Output the [x, y] coordinate of the center of the cell containing the given text.  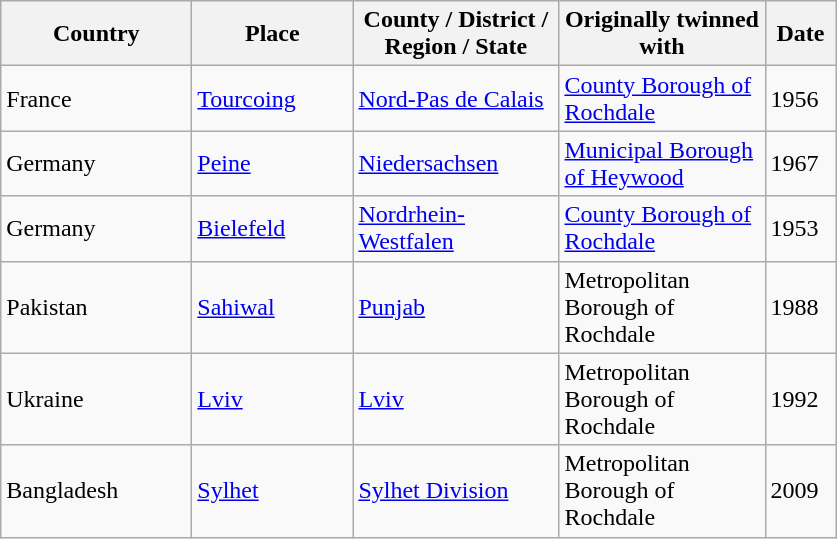
Bangladesh [96, 491]
France [96, 98]
Nordrhein-Westfalen [456, 228]
Municipal Borough of Heywood [662, 164]
Bielefeld [272, 228]
1992 [800, 399]
Pakistan [96, 307]
Sahiwal [272, 307]
Nord-Pas de Calais [456, 98]
Originally twinned with [662, 34]
County / District / Region / State [456, 34]
Place [272, 34]
Punjab [456, 307]
1956 [800, 98]
Peine [272, 164]
Tourcoing [272, 98]
1967 [800, 164]
1988 [800, 307]
Sylhet Division [456, 491]
Country [96, 34]
2009 [800, 491]
1953 [800, 228]
Date [800, 34]
Sylhet [272, 491]
Ukraine [96, 399]
Niedersachsen [456, 164]
